Search for the cell housing the specified text and yield its (x, y) center coordinate. 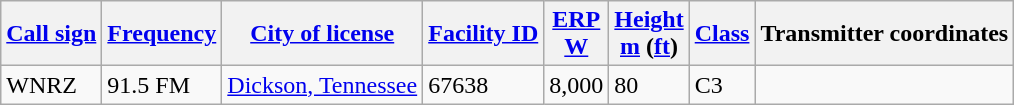
ERPW (576, 34)
Class (722, 34)
Call sign (52, 34)
WNRZ (52, 85)
City of license (322, 34)
C3 (722, 85)
67638 (484, 85)
Heightm (ft) (649, 34)
Transmitter coordinates (884, 34)
Facility ID (484, 34)
91.5 FM (162, 85)
80 (649, 85)
Frequency (162, 34)
8,000 (576, 85)
Dickson, Tennessee (322, 85)
